Scan for the cell matching the given text and deliver its (X, Y) coordinate at center. 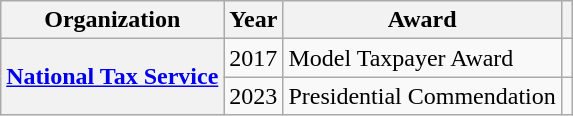
2023 (254, 96)
Award (422, 20)
2017 (254, 58)
Model Taxpayer Award (422, 58)
National Tax Service (112, 77)
Year (254, 20)
Organization (112, 20)
Presidential Commendation (422, 96)
